Capture the cell that displays the provided text and extract its (X, Y) central coordinate. 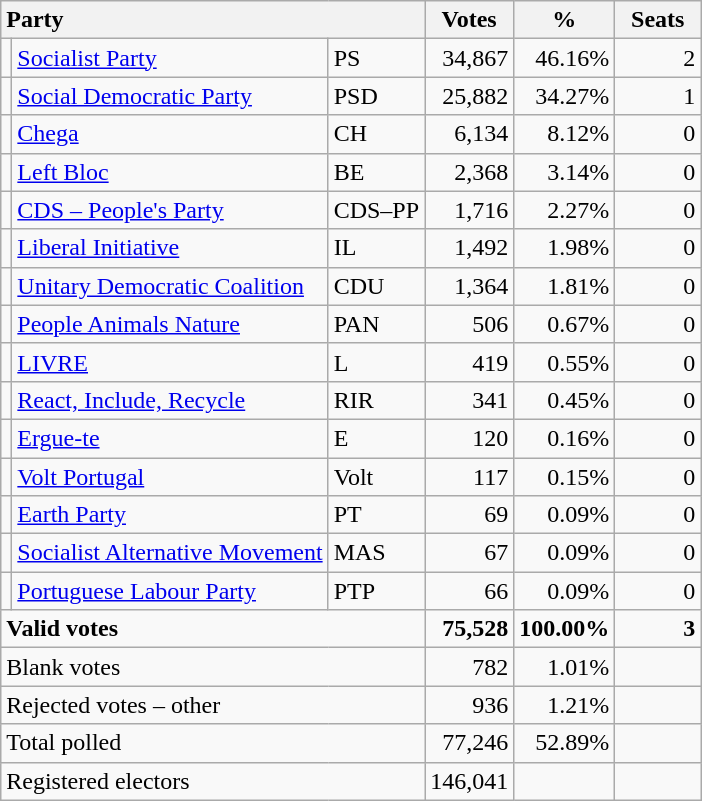
Blank votes (213, 667)
419 (470, 362)
Votes (470, 20)
341 (470, 400)
PS (376, 58)
Volt (376, 477)
146,041 (470, 781)
2,368 (470, 172)
46.16% (564, 58)
6,134 (470, 134)
PTP (376, 591)
0.67% (564, 324)
Earth Party (170, 515)
2.27% (564, 210)
Registered electors (213, 781)
BE (376, 172)
0.55% (564, 362)
Socialist Alternative Movement (170, 553)
Volt Portugal (170, 477)
CDU (376, 286)
PAN (376, 324)
Liberal Initiative (170, 248)
1.81% (564, 286)
LIVRE (170, 362)
Total polled (213, 743)
67 (470, 553)
52.89% (564, 743)
34.27% (564, 96)
100.00% (564, 629)
People Animals Nature (170, 324)
1.98% (564, 248)
% (564, 20)
React, Include, Recycle (170, 400)
782 (470, 667)
Unitary Democratic Coalition (170, 286)
66 (470, 591)
1.01% (564, 667)
77,246 (470, 743)
0.16% (564, 438)
MAS (376, 553)
PSD (376, 96)
L (376, 362)
Chega (170, 134)
IL (376, 248)
1,492 (470, 248)
CDS–PP (376, 210)
Socialist Party (170, 58)
PT (376, 515)
936 (470, 705)
3.14% (564, 172)
Valid votes (213, 629)
506 (470, 324)
Seats (658, 20)
CDS – People's Party (170, 210)
0.45% (564, 400)
8.12% (564, 134)
69 (470, 515)
120 (470, 438)
Portuguese Labour Party (170, 591)
E (376, 438)
34,867 (470, 58)
3 (658, 629)
Left Bloc (170, 172)
Party (213, 20)
RIR (376, 400)
0.15% (564, 477)
1 (658, 96)
1,716 (470, 210)
25,882 (470, 96)
Ergue-te (170, 438)
Rejected votes – other (213, 705)
Social Democratic Party (170, 96)
1.21% (564, 705)
2 (658, 58)
CH (376, 134)
117 (470, 477)
1,364 (470, 286)
75,528 (470, 629)
